From the cell containing the given text, extract its center point as [X, Y] coordinate. 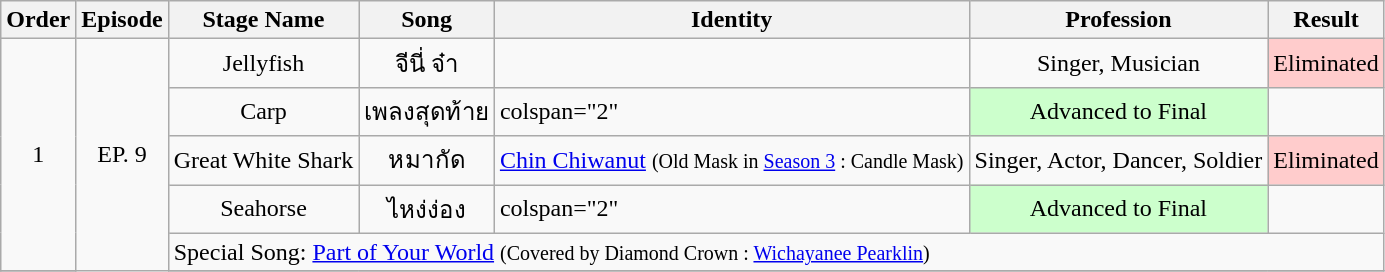
Profession [1118, 20]
Great White Shark [264, 160]
Singer, Musician [1118, 64]
Carp [264, 112]
Jellyfish [264, 64]
Order [38, 20]
Chin Chiwanut (Old Mask in Season 3 : Candle Mask) [732, 160]
Episode [122, 20]
เพลงสุดท้าย [427, 112]
Stage Name [264, 20]
Seahorse [264, 208]
จีนี่ จ๋า [427, 64]
1 [38, 155]
EP. 9 [122, 155]
Result [1326, 20]
Song [427, 20]
หมากัด [427, 160]
Special Song: Part of Your World (Covered by Diamond Crown : Wichayanee Pearklin) [776, 252]
ไหง่ง่อง [427, 208]
Singer, Actor, Dancer, Soldier [1118, 160]
Identity [732, 20]
